Scan for the cell matching the given text and deliver its [x, y] coordinate at center. 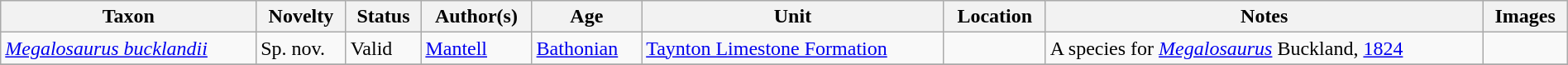
Location [994, 17]
Author(s) [476, 17]
Valid [384, 48]
Unit [793, 17]
Bathonian [587, 48]
Taxon [129, 17]
Images [1525, 17]
Status [384, 17]
A species for Megalosaurus Buckland, 1824 [1264, 48]
Novelty [301, 17]
Mantell [476, 48]
Notes [1264, 17]
Taynton Limestone Formation [793, 48]
Megalosaurus bucklandii [129, 48]
Age [587, 17]
Sp. nov. [301, 48]
